Pinpoint the cell where the given text exists, returning its [X, Y] midpoint coordinate. 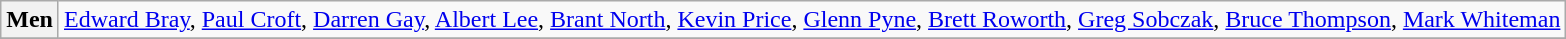
Edward Bray, Paul Croft, Darren Gay, Albert Lee, Brant North, Kevin Price, Glenn Pyne, Brett Roworth, Greg Sobczak, Bruce Thompson, Mark Whiteman [812, 20]
Men [30, 20]
